Extract the [x, y] coordinate from the center of the cell holding the provided text.  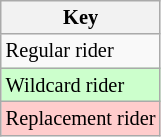
Key [81, 17]
Regular rider [81, 51]
Wildcard rider [81, 85]
Replacement rider [81, 118]
